Locate the cell with the specified text and output its (x, y) center coordinate. 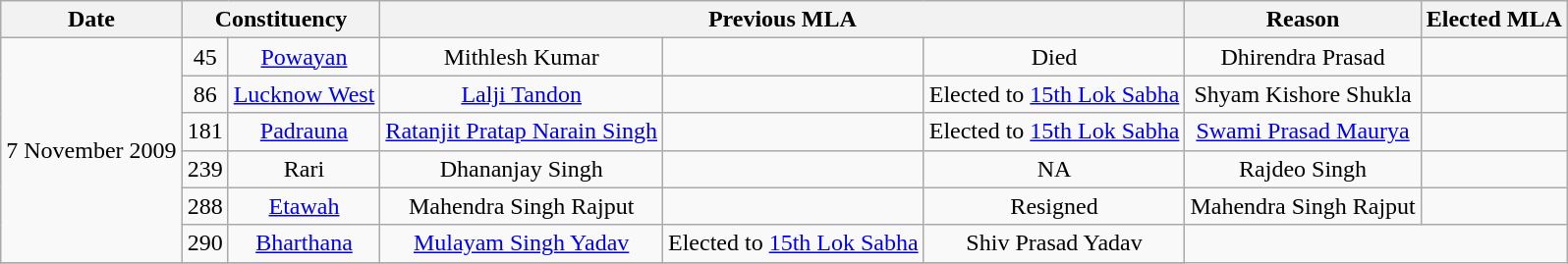
Swami Prasad Maurya (1303, 132)
Date (91, 20)
Elected MLA (1493, 20)
Shiv Prasad Yadav (1054, 243)
86 (204, 94)
Lucknow West (305, 94)
Constituency (281, 20)
Padrauna (305, 132)
Etawah (305, 206)
Died (1054, 57)
Dhirendra Prasad (1303, 57)
NA (1054, 169)
Lalji Tandon (522, 94)
Rajdeo Singh (1303, 169)
Resigned (1054, 206)
Mithlesh Kumar (522, 57)
Powayan (305, 57)
Shyam Kishore Shukla (1303, 94)
181 (204, 132)
290 (204, 243)
Ratanjit Pratap Narain Singh (522, 132)
45 (204, 57)
Dhananjay Singh (522, 169)
Previous MLA (782, 20)
Rari (305, 169)
239 (204, 169)
288 (204, 206)
Bharthana (305, 243)
Reason (1303, 20)
7 November 2009 (91, 150)
Mulayam Singh Yadav (522, 243)
